Determine the [x, y] coordinate at the center of the cell enclosing the given text.  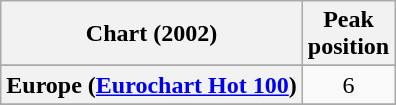
Peakposition [348, 34]
6 [348, 85]
Europe (Eurochart Hot 100) [152, 85]
Chart (2002) [152, 34]
